Detect which cell encompasses the target text, then output its (x, y) center coordinate. 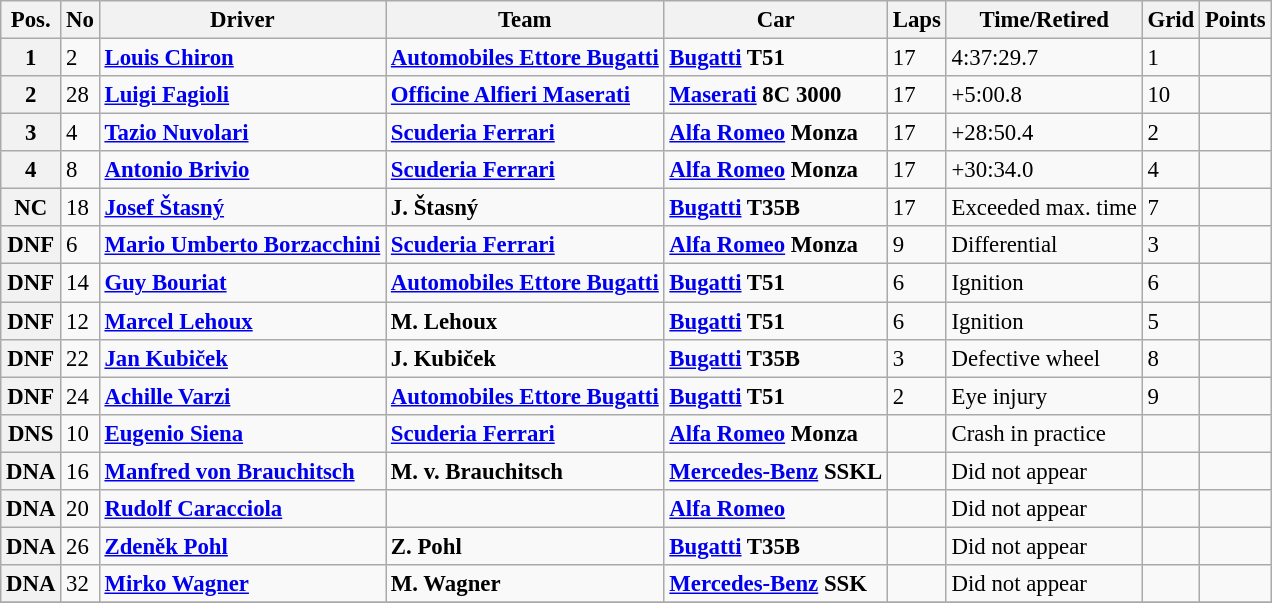
Driver (242, 20)
M. Wagner (525, 584)
J. Kubiček (525, 358)
+28:50.4 (1044, 133)
Louis Chiron (242, 57)
M. v. Brauchitsch (525, 471)
Mercedes-Benz SSKL (776, 471)
Manfred von Brauchitsch (242, 471)
Antonio Brivio (242, 170)
Eugenio Siena (242, 433)
26 (80, 546)
14 (80, 283)
M. Lehoux (525, 321)
Rudolf Caracciola (242, 508)
5 (1170, 321)
Mario Umberto Borzacchini (242, 245)
32 (80, 584)
Time/Retired (1044, 20)
Mirko Wagner (242, 584)
Pos. (31, 20)
Team (525, 20)
Exceeded max. time (1044, 208)
Jan Kubiček (242, 358)
Tazio Nuvolari (242, 133)
24 (80, 396)
Differential (1044, 245)
Eye injury (1044, 396)
Officine Alfieri Maserati (525, 95)
Alfa Romeo (776, 508)
12 (80, 321)
J. Štasný (525, 208)
22 (80, 358)
Crash in practice (1044, 433)
28 (80, 95)
Z. Pohl (525, 546)
Josef Štasný (242, 208)
Points (1236, 20)
Grid (1170, 20)
20 (80, 508)
Luigi Fagioli (242, 95)
Car (776, 20)
Marcel Lehoux (242, 321)
Mercedes-Benz SSK (776, 584)
No (80, 20)
4:37:29.7 (1044, 57)
Achille Varzi (242, 396)
7 (1170, 208)
+30:34.0 (1044, 170)
18 (80, 208)
Guy Bouriat (242, 283)
NC (31, 208)
Laps (916, 20)
Defective wheel (1044, 358)
16 (80, 471)
Maserati 8C 3000 (776, 95)
DNS (31, 433)
Zdeněk Pohl (242, 546)
+5:00.8 (1044, 95)
